Pinpoint the cell where the given text exists, returning its (x, y) midpoint coordinate. 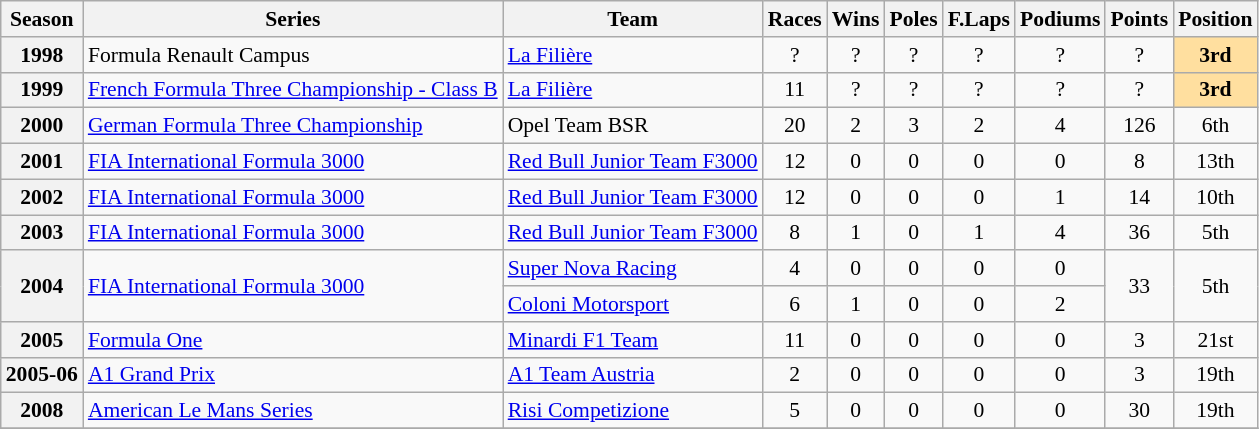
Team (633, 19)
36 (1139, 233)
Opel Team BSR (633, 126)
German Formula Three Championship (293, 126)
1998 (42, 55)
2004 (42, 286)
14 (1139, 197)
F.Laps (979, 19)
Season (42, 19)
126 (1139, 126)
2005-06 (42, 375)
Minardi F1 Team (633, 340)
Coloni Motorsport (633, 304)
Points (1139, 19)
A1 Team Austria (633, 375)
21st (1215, 340)
2008 (42, 411)
5 (795, 411)
13th (1215, 162)
30 (1139, 411)
Formula Renault Campus (293, 55)
2001 (42, 162)
Podiums (1060, 19)
1999 (42, 90)
Poles (914, 19)
2005 (42, 340)
33 (1139, 286)
Wins (856, 19)
10th (1215, 197)
2000 (42, 126)
French Formula Three Championship - Class B (293, 90)
Super Nova Racing (633, 269)
6th (1215, 126)
Races (795, 19)
American Le Mans Series (293, 411)
Position (1215, 19)
2002 (42, 197)
Risi Competizione (633, 411)
Series (293, 19)
20 (795, 126)
A1 Grand Prix (293, 375)
Formula One (293, 340)
2003 (42, 233)
6 (795, 304)
